For the text-containing cell, return its midpoint in [x, y] coordinate format. 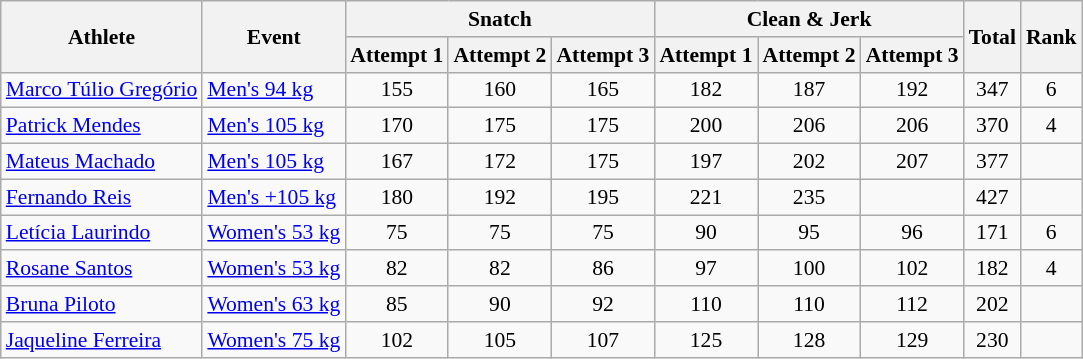
197 [706, 162]
230 [992, 340]
377 [992, 162]
Patrick Mendes [102, 126]
95 [810, 233]
112 [912, 304]
Rosane Santos [102, 269]
Athlete [102, 36]
Women's 63 kg [274, 304]
165 [602, 90]
Rank [1052, 36]
125 [706, 340]
105 [500, 340]
160 [500, 90]
171 [992, 233]
Clean & Jerk [808, 19]
107 [602, 340]
Letícia Laurindo [102, 233]
96 [912, 233]
187 [810, 90]
92 [602, 304]
129 [912, 340]
Mateus Machado [102, 162]
128 [810, 340]
427 [992, 197]
Men's +105 kg [274, 197]
85 [396, 304]
207 [912, 162]
Women's 75 kg [274, 340]
Marco Túlio Gregório [102, 90]
Total [992, 36]
Jaqueline Ferreira [102, 340]
97 [706, 269]
155 [396, 90]
Men's 94 kg [274, 90]
221 [706, 197]
167 [396, 162]
100 [810, 269]
180 [396, 197]
Bruna Piloto [102, 304]
370 [992, 126]
195 [602, 197]
Event [274, 36]
Fernando Reis [102, 197]
86 [602, 269]
170 [396, 126]
347 [992, 90]
235 [810, 197]
Snatch [500, 19]
200 [706, 126]
172 [500, 162]
